Extract the [x, y] coordinate from the center of the cell holding the provided text.  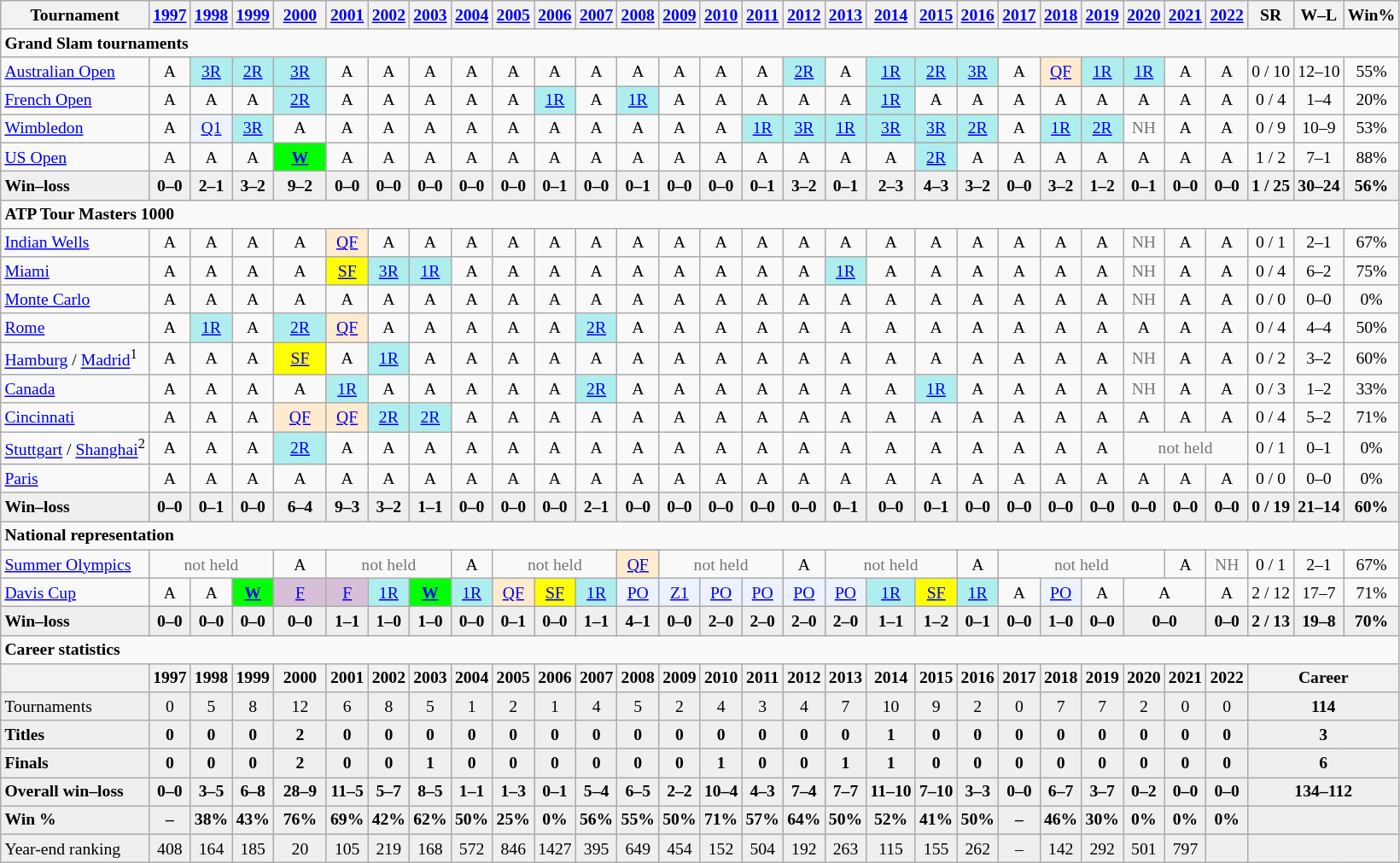
52% [891, 819]
1–3 [514, 792]
Titles [75, 734]
292 [1103, 848]
12 [300, 707]
7–1 [1319, 157]
1–4 [1319, 101]
21–14 [1319, 507]
Career statistics [700, 649]
28–9 [300, 792]
3–7 [1103, 792]
164 [212, 848]
25% [514, 819]
Wimbledon [75, 128]
53% [1371, 128]
30–24 [1319, 186]
3–5 [212, 792]
Z1 [680, 592]
2 / 13 [1271, 621]
0–2 [1144, 792]
19–8 [1319, 621]
0 / 2 [1271, 359]
2–2 [680, 792]
7–10 [936, 792]
5–7 [389, 792]
5–2 [1319, 418]
17–7 [1319, 592]
10–4 [720, 792]
38% [212, 819]
142 [1060, 848]
11–10 [891, 792]
Cincinnati [75, 418]
Overall win–loss [75, 792]
75% [1371, 271]
219 [389, 848]
Paris [75, 478]
Hamburg / Madrid1 [75, 359]
262 [978, 848]
20% [1371, 101]
Career [1323, 678]
46% [1060, 819]
10 [891, 707]
US Open [75, 157]
41% [936, 819]
2–3 [891, 186]
33% [1371, 389]
Rome [75, 328]
SR [1271, 15]
115 [891, 848]
6–7 [1060, 792]
797 [1185, 848]
5–4 [596, 792]
Miami [75, 271]
12–10 [1319, 72]
Q1 [212, 128]
263 [845, 848]
6–5 [639, 792]
152 [720, 848]
395 [596, 848]
192 [804, 848]
1 / 25 [1271, 186]
76% [300, 819]
Grand Slam tournaments [700, 43]
1 / 2 [1271, 157]
1427 [555, 848]
62% [430, 819]
0 / 3 [1271, 389]
Summer Olympics [75, 563]
Indian Wells [75, 242]
69% [347, 819]
8–5 [430, 792]
10–9 [1319, 128]
French Open [75, 101]
6–4 [300, 507]
88% [1371, 157]
9–3 [347, 507]
3–3 [978, 792]
0 / 19 [1271, 507]
105 [347, 848]
9 [936, 707]
2 / 12 [1271, 592]
572 [471, 848]
114 [1323, 707]
185 [253, 848]
Finals [75, 763]
0 / 9 [1271, 128]
0 / 10 [1271, 72]
9–2 [300, 186]
ATP Tour Masters 1000 [700, 213]
4–4 [1319, 328]
Win % [75, 819]
W–L [1319, 15]
4–1 [639, 621]
64% [804, 819]
649 [639, 848]
Davis Cup [75, 592]
504 [763, 848]
Year-end ranking [75, 848]
57% [763, 819]
408 [171, 848]
134–112 [1323, 792]
Monte Carlo [75, 299]
30% [1103, 819]
7–4 [804, 792]
454 [680, 848]
6–2 [1319, 271]
20 [300, 848]
168 [430, 848]
7–7 [845, 792]
11–5 [347, 792]
43% [253, 819]
501 [1144, 848]
Tournaments [75, 707]
Tournament [75, 15]
42% [389, 819]
Canada [75, 389]
Stuttgart / Shanghai2 [75, 448]
6–8 [253, 792]
National representation [700, 536]
70% [1371, 621]
155 [936, 848]
Australian Open [75, 72]
846 [514, 848]
Win% [1371, 15]
